From the cell containing the given text, extract its center point as (x, y) coordinate. 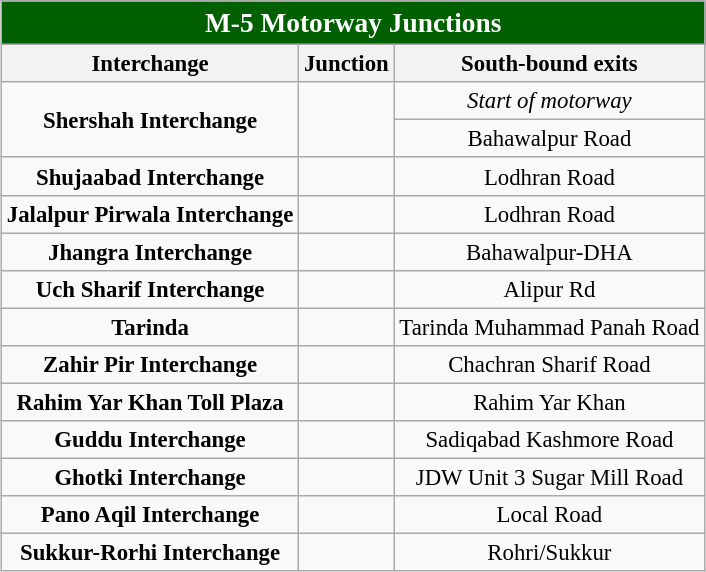
Pano Aqil Interchange (150, 515)
Junction (346, 64)
Shujaabad Interchange (150, 177)
South-bound exits (550, 64)
Zahir Pir Interchange (150, 365)
M-5 Motorway Junctions (354, 23)
Tarinda Muhammad Panah Road (550, 327)
Guddu Interchange (150, 440)
Uch Sharif Interchange (150, 289)
Rahim Yar Khan Toll Plaza (150, 402)
Interchange (150, 64)
Alipur Rd (550, 289)
Bahawalpur Road (550, 139)
Sukkur-Rorhi Interchange (150, 553)
Jhangra Interchange (150, 252)
Chachran Sharif Road (550, 365)
Bahawalpur-DHA (550, 252)
Start of motorway (550, 101)
Shershah Interchange (150, 120)
Rahim Yar Khan (550, 402)
Sadiqabad Kashmore Road (550, 440)
Tarinda (150, 327)
Jalalpur Pirwala Interchange (150, 214)
Rohri/Sukkur (550, 553)
JDW Unit 3 Sugar Mill Road (550, 477)
Local Road (550, 515)
Ghotki Interchange (150, 477)
